Capture the cell that displays the provided text and extract its (x, y) central coordinate. 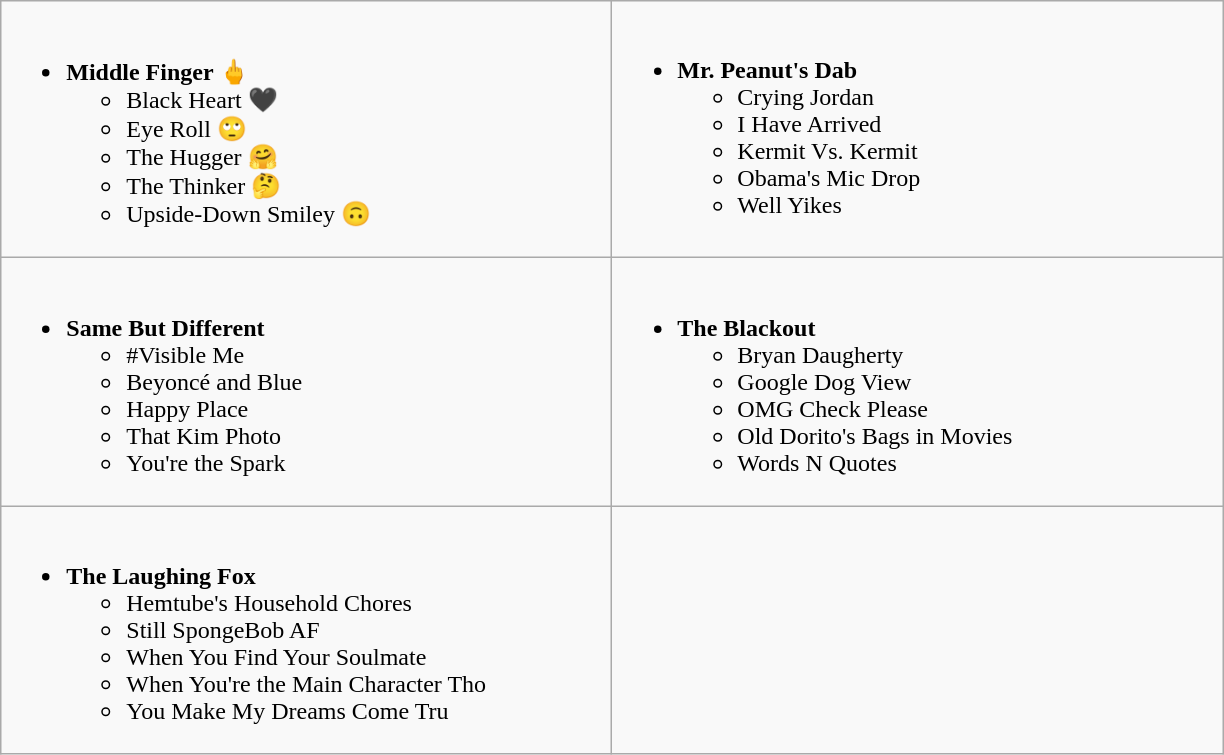
The BlackoutBryan DaughertyGoogle Dog ViewOMG Check PleaseOld Dorito's Bags in MoviesWords N Quotes (918, 382)
Same But Different#Visible MeBeyoncé and BlueHappy PlaceThat Kim PhotoYou're the Spark (306, 382)
Mr. Peanut's DabCrying JordanI Have ArrivedKermit Vs. KermitObama's Mic DropWell Yikes (918, 130)
The Laughing FoxHemtube's Household ChoresStill SpongeBob AFWhen You Find Your SoulmateWhen You're the Main Character ThoYou Make My Dreams Come Tru (306, 630)
Middle Finger 🖕Black Heart 🖤Eye Roll 🙄The Hugger 🤗The Thinker 🤔Upside-Down Smiley 🙃 (306, 130)
